Provide the [x, y] coordinate of the cell's center where the given text is located.  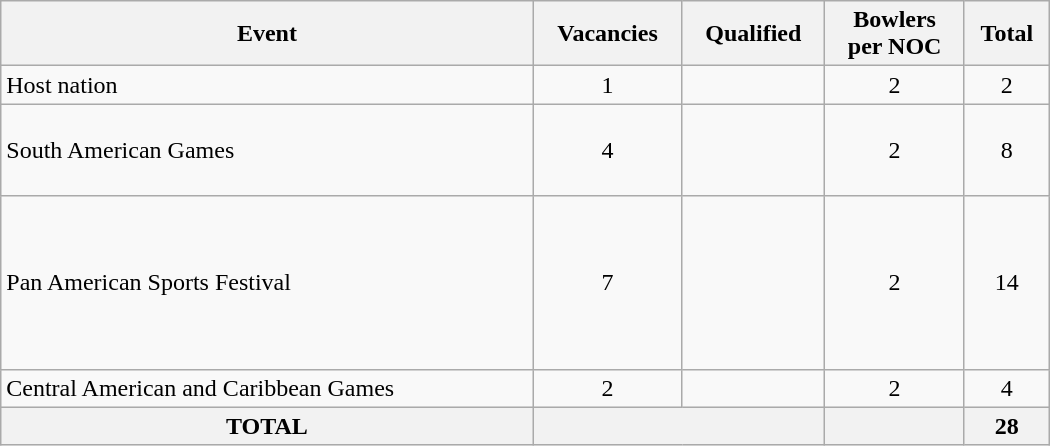
Total [1006, 34]
14 [1006, 282]
Host nation [267, 85]
Central American and Caribbean Games [267, 388]
Bowlers per NOC [895, 34]
Pan American Sports Festival [267, 282]
Qualified [754, 34]
28 [1006, 426]
7 [608, 282]
Event [267, 34]
Vacancies [608, 34]
South American Games [267, 150]
TOTAL [267, 426]
1 [608, 85]
8 [1006, 150]
